For the text-containing cell, return its midpoint in (x, y) coordinate format. 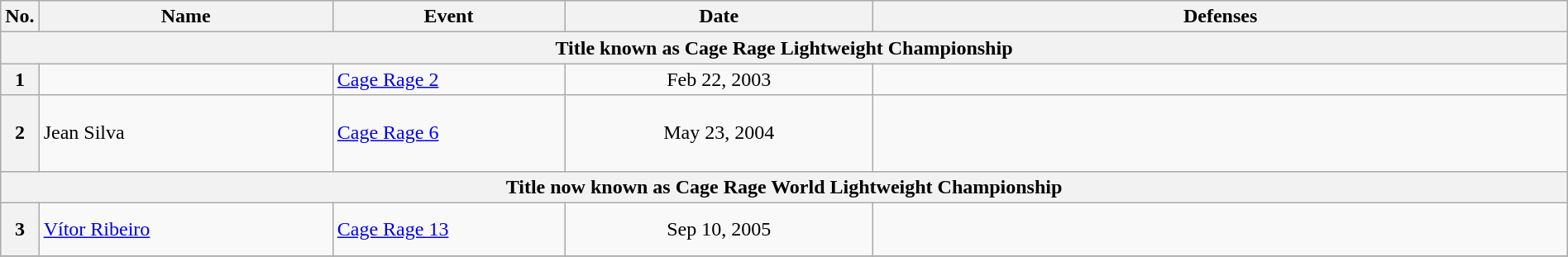
Feb 22, 2003 (719, 79)
2 (20, 133)
Cage Rage 6 (448, 133)
Event (448, 17)
Cage Rage 2 (448, 79)
Cage Rage 13 (448, 230)
1 (20, 79)
3 (20, 230)
Defenses (1221, 17)
No. (20, 17)
Jean Silva (185, 133)
Name (185, 17)
May 23, 2004 (719, 133)
Sep 10, 2005 (719, 230)
Title now known as Cage Rage World Lightweight Championship (784, 187)
Date (719, 17)
Title known as Cage Rage Lightweight Championship (784, 48)
Vítor Ribeiro (185, 230)
